Scan for the cell matching the given text and deliver its [X, Y] coordinate at center. 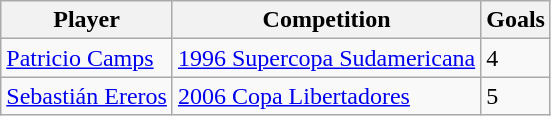
Sebastián Ereros [87, 96]
Goals [516, 20]
5 [516, 96]
4 [516, 58]
Patricio Camps [87, 58]
Competition [326, 20]
2006 Copa Libertadores [326, 96]
Player [87, 20]
1996 Supercopa Sudamericana [326, 58]
